Identify which cell holds the provided text, then report its (X, Y) central coordinate. 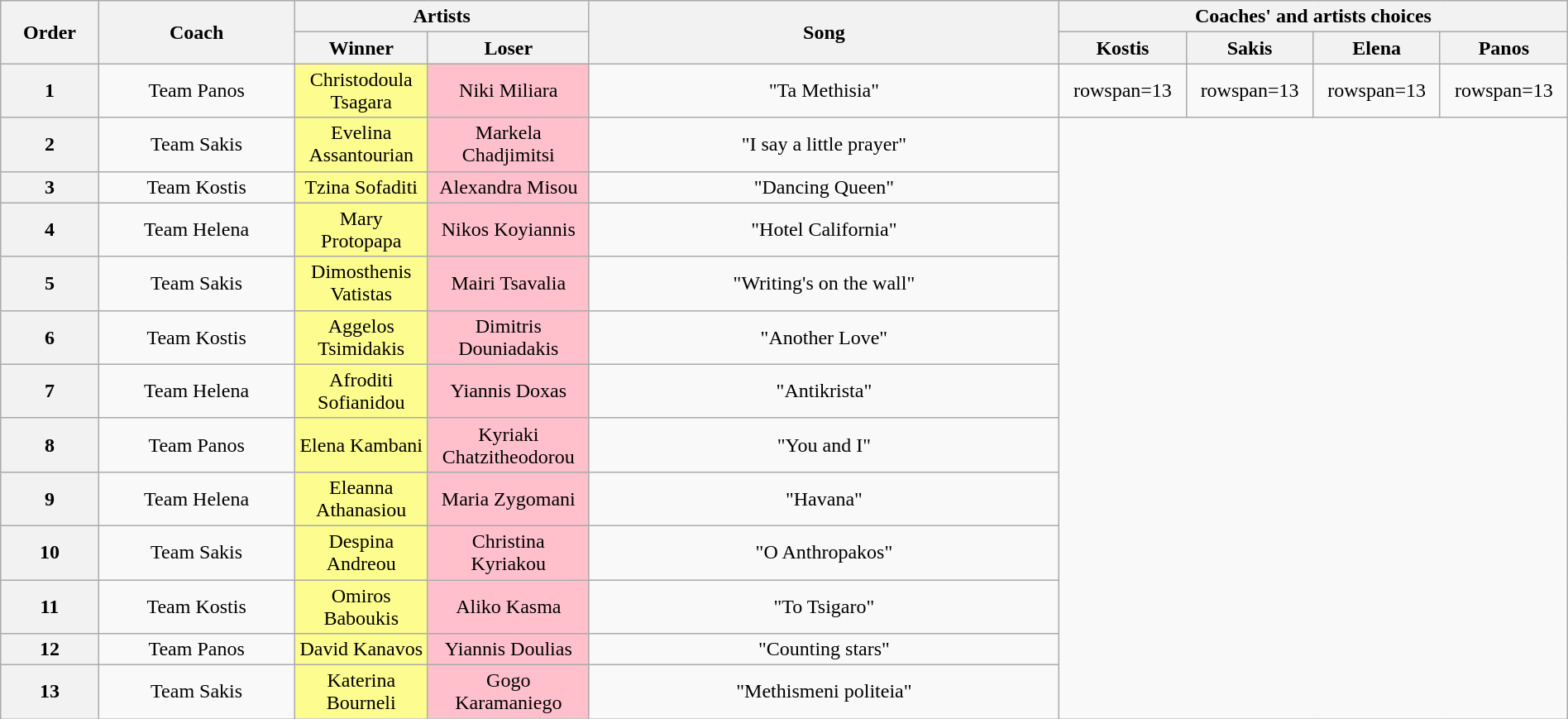
Elena (1377, 48)
Evelina Assantourian (361, 144)
10 (50, 553)
Kostis (1123, 48)
"Antikrista" (824, 391)
5 (50, 283)
"Writing's on the wall" (824, 283)
4 (50, 230)
Coaches' and artists choices (1313, 17)
9 (50, 498)
12 (50, 649)
Aliko Kasma (508, 606)
Alexandra Misou (508, 187)
Dimosthenis Vatistas (361, 283)
Afroditi Sofianidou (361, 391)
"To Tsigaro" (824, 606)
"Ta Methisia" (824, 91)
Dimitris Douniadakis (508, 338)
Artists (442, 17)
Coach (197, 32)
7 (50, 391)
Mairi Tsavalia (508, 283)
"Hotel California" (824, 230)
Despina Andreou (361, 553)
Winner (361, 48)
Yiannis Doxas (508, 391)
Song (824, 32)
6 (50, 338)
"Another Love" (824, 338)
Christina Kyriakou (508, 553)
3 (50, 187)
Mary Protopapa (361, 230)
Aggelos Tsimidakis (361, 338)
Sakis (1250, 48)
"Counting stars" (824, 649)
Omiros Baboukis (361, 606)
Kyriaki Chatzitheodorou (508, 445)
Markela Chadjimitsi (508, 144)
Elena Kambani (361, 445)
8 (50, 445)
Eleanna Athanasiou (361, 498)
"Methismeni politeia" (824, 692)
Order (50, 32)
"Dancing Queen" (824, 187)
Tzina Sofaditi (361, 187)
Gogo Karamaniego (508, 692)
Nikos Koyiannis (508, 230)
Panos (1503, 48)
David Kanavos (361, 649)
Loser (508, 48)
"Havana" (824, 498)
"You and I" (824, 445)
Katerina Bourneli (361, 692)
13 (50, 692)
Yiannis Doulias (508, 649)
Christodoula Tsagara (361, 91)
1 (50, 91)
2 (50, 144)
Niki Miliara (508, 91)
11 (50, 606)
"I say a little prayer" (824, 144)
"O Anthropakos" (824, 553)
Maria Zygomani (508, 498)
